Find where the given text appears and provide that cell's center as [x, y] coordinate. 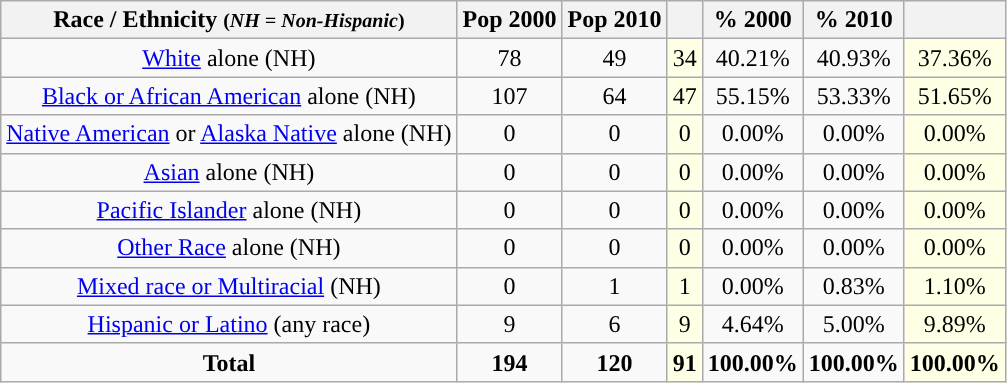
Native American or Alaska Native alone (NH) [229, 134]
5.00% [854, 324]
9.89% [954, 324]
0.83% [854, 286]
194 [510, 362]
4.64% [752, 324]
White alone (NH) [229, 58]
Total [229, 362]
40.21% [752, 58]
107 [510, 96]
Other Race alone (NH) [229, 248]
37.36% [954, 58]
78 [510, 58]
Black or African American alone (NH) [229, 96]
64 [614, 96]
Asian alone (NH) [229, 172]
49 [614, 58]
53.33% [854, 96]
Pop 2000 [510, 20]
6 [614, 324]
55.15% [752, 96]
1.10% [954, 286]
Pop 2010 [614, 20]
91 [684, 362]
120 [614, 362]
40.93% [854, 58]
Mixed race or Multiracial (NH) [229, 286]
% 2000 [752, 20]
Race / Ethnicity (NH = Non-Hispanic) [229, 20]
47 [684, 96]
Hispanic or Latino (any race) [229, 324]
34 [684, 58]
% 2010 [854, 20]
Pacific Islander alone (NH) [229, 210]
51.65% [954, 96]
